Locate the cell with the specified text and output its [x, y] center coordinate. 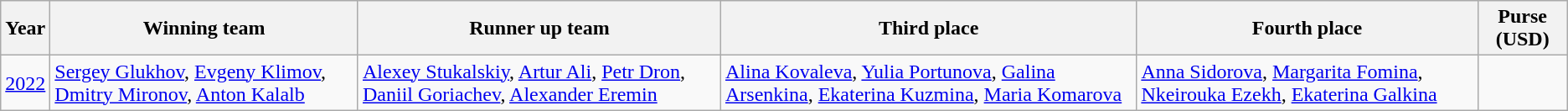
Runner up team [539, 29]
Winning team [204, 29]
Fourth place [1307, 29]
Sergey Glukhov, Evgeny Klimov, Dmitry Mironov, Anton Kalalb [204, 82]
Purse (USD) [1523, 29]
Anna Sidorova, Margarita Fomina, Nkeirouka Ezekh, Ekaterina Galkina [1307, 82]
Third place [928, 29]
2022 [25, 82]
Year [25, 29]
Alexey Stukalskiy, Artur Ali, Petr Dron, Daniil Goriachev, Alexander Eremin [539, 82]
Alina Kovaleva, Yulia Portunova, Galina Arsenkina, Ekaterina Kuzmina, Maria Komarova [928, 82]
